Extract the [x, y] coordinate from the center of the cell holding the provided text.  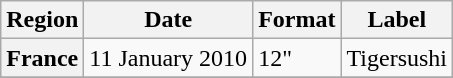
11 January 2010 [168, 58]
France [42, 58]
Label [397, 20]
12" [297, 58]
Format [297, 20]
Date [168, 20]
Region [42, 20]
Tigersushi [397, 58]
